Capture the cell that displays the provided text and extract its (X, Y) central coordinate. 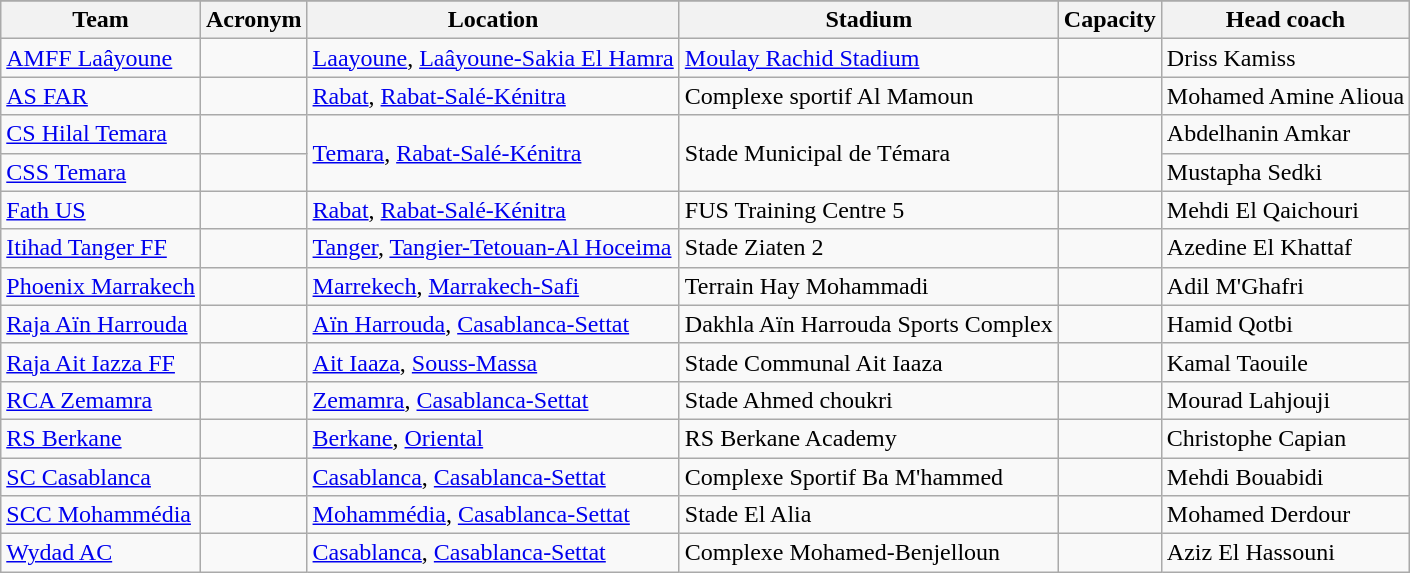
CS Hilal Temara (101, 134)
Mohamed Amine Alioua (1285, 96)
Location (493, 20)
Christophe Capian (1285, 438)
Berkane, Oriental (493, 438)
Stadium (868, 20)
Capacity (1110, 20)
Marrekech, Marrakech-Safi (493, 286)
Zemamra, Casablanca-Settat (493, 400)
Ait Iaaza, Souss-Massa (493, 362)
Azedine El Khattaf (1285, 248)
Mehdi El Qaichouri (1285, 210)
Acronym (254, 20)
Wydad AC (101, 553)
Kamal Taouile (1285, 362)
RS Berkane (101, 438)
AS FAR (101, 96)
Raja Ait Iazza FF (101, 362)
Fath US (101, 210)
CSS Temara (101, 172)
Abdelhanin Amkar (1285, 134)
Head coach (1285, 20)
SC Casablanca (101, 477)
AMFF Laâyoune (101, 58)
Aïn Harrouda, Casablanca-Settat (493, 324)
Temara, Rabat-Salé-Kénitra (493, 153)
Tanger, Tangier-Tetouan-Al Hoceima (493, 248)
Mehdi Bouabidi (1285, 477)
Aziz El Hassouni (1285, 553)
Mohammédia, Casablanca-Settat (493, 515)
FUS Training Centre 5 (868, 210)
Stade Ahmed choukri (868, 400)
Stade Municipal de Témara (868, 153)
Moulay Rachid Stadium (868, 58)
Terrain Hay Mohammadi (868, 286)
Mourad Lahjouji (1285, 400)
Complexe Mohamed-Benjelloun (868, 553)
Hamid Qotbi (1285, 324)
RCA Zemamra (101, 400)
Stade Communal Ait Iaaza (868, 362)
Driss Kamiss (1285, 58)
Team (101, 20)
Dakhla Aïn Harrouda Sports Complex (868, 324)
Complexe Sportif Ba M'hammed (868, 477)
Complexe sportif Al Mamoun (868, 96)
Raja Aïn Harrouda (101, 324)
RS Berkane Academy (868, 438)
Laayoune, Laâyoune-Sakia El Hamra (493, 58)
Stade Ziaten 2 (868, 248)
Stade El Alia (868, 515)
Phoenix Marrakech (101, 286)
Mustapha Sedki (1285, 172)
SCC Mohammédia (101, 515)
Adil M'Ghafri (1285, 286)
Mohamed Derdour (1285, 515)
Itihad Tanger FF (101, 248)
